Capture the cell that displays the provided text and extract its [X, Y] central coordinate. 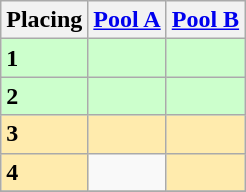
2 [44, 96]
1 [44, 58]
3 [44, 134]
Placing [44, 20]
Pool B [205, 20]
Pool A [127, 20]
4 [44, 172]
